Return (X, Y) of the center of cell containing provided text 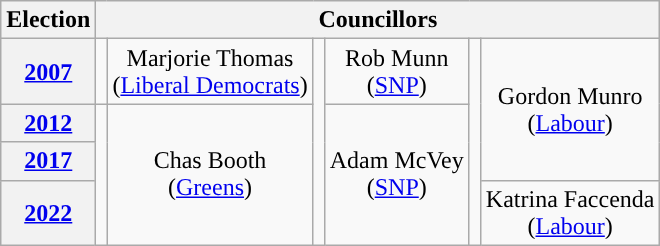
Councillors (378, 20)
2007 (48, 72)
Rob Munn(SNP) (396, 72)
Katrina Faccenda(Labour) (570, 212)
2017 (48, 161)
2012 (48, 123)
Adam McVey(SNP) (396, 174)
Election (48, 20)
2022 (48, 212)
Marjorie Thomas(Liberal Democrats) (210, 72)
Gordon Munro(Labour) (570, 110)
Chas Booth(Greens) (210, 174)
